Determine the (x, y) coordinate at the center of the cell enclosing the given text.  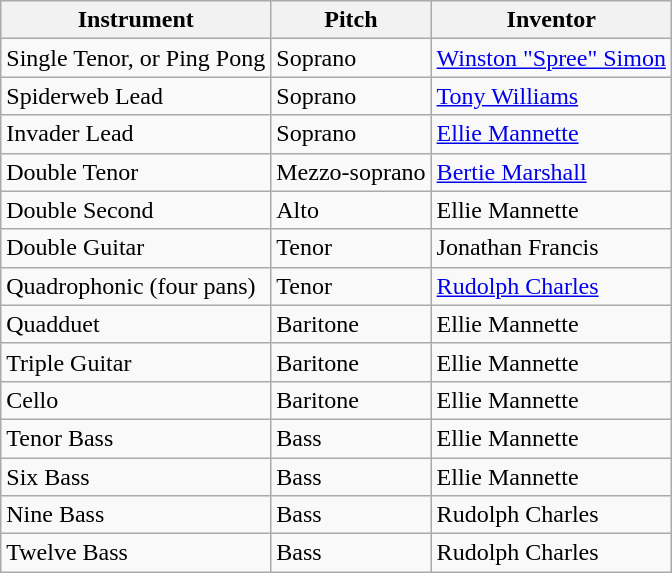
Spiderweb Lead (136, 96)
Triple Guitar (136, 362)
Quadrophonic (four pans) (136, 286)
Quadduet (136, 324)
Tony Williams (551, 96)
Twelve Bass (136, 553)
Instrument (136, 20)
Mezzo-soprano (351, 172)
Double Second (136, 210)
Cello (136, 400)
Jonathan Francis (551, 248)
Bertie Marshall (551, 172)
Invader Lead (136, 134)
Nine Bass (136, 515)
Inventor (551, 20)
Winston "Spree" Simon (551, 58)
Pitch (351, 20)
Single Tenor, or Ping Pong (136, 58)
Double Guitar (136, 248)
Double Tenor (136, 172)
Tenor Bass (136, 438)
Six Bass (136, 477)
Alto (351, 210)
